Search for the cell housing the specified text and yield its [X, Y] center coordinate. 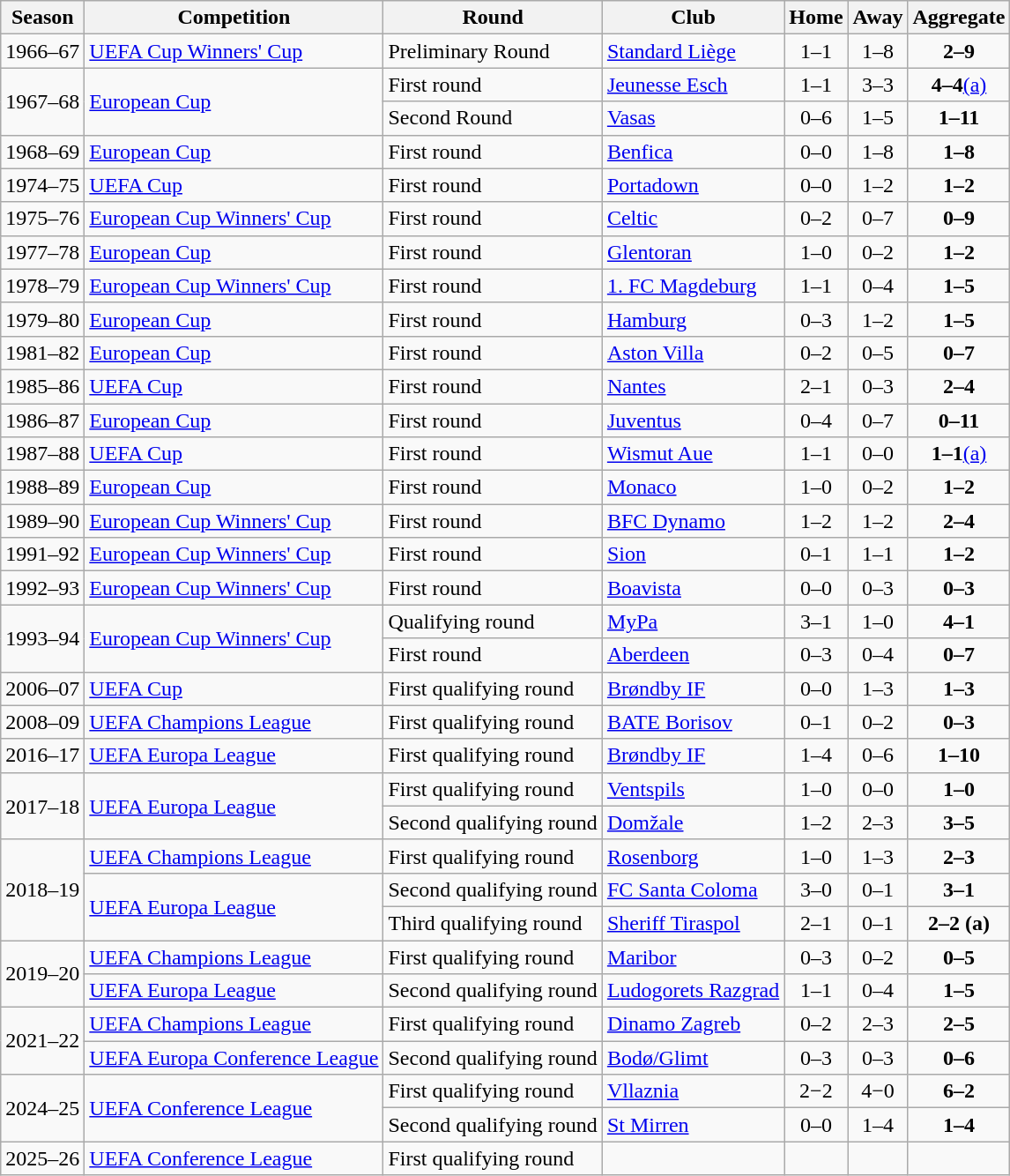
Home [816, 18]
0–9 [959, 219]
1–10 [959, 755]
Glentoran [693, 252]
3–0 [816, 889]
2–5 [959, 1024]
Wismut Aue [693, 454]
4–1 [959, 621]
3–5 [959, 822]
FC Santa Coloma [693, 889]
1. FC Magdeburg [693, 286]
Vasas [693, 118]
2016–17 [42, 755]
Maribor [693, 956]
Rosenborg [693, 856]
1992–93 [42, 588]
1987–88 [42, 454]
1–1(a) [959, 454]
2–2 (a) [959, 923]
Competition [234, 18]
Sheriff Tiraspol [693, 923]
Qualifying round [493, 621]
Club [693, 18]
St Mirren [693, 1125]
Round [493, 18]
UEFA Cup Winners' Cup [234, 51]
Aggregate [959, 18]
Nantes [693, 386]
1974–75 [42, 185]
1991–92 [42, 555]
Benfica [693, 152]
Domžale [693, 822]
BFC Dynamo [693, 521]
Standard Liège [693, 51]
Bodø/Glimt [693, 1058]
Dinamo Zagreb [693, 1024]
1–11 [959, 118]
2021–22 [42, 1041]
2018–19 [42, 889]
1977–78 [42, 252]
Ventspils [693, 789]
1988–89 [42, 488]
Juventus [693, 421]
Second Round [493, 118]
2006–07 [42, 688]
Aberdeen [693, 655]
Season [42, 18]
Hamburg [693, 319]
1981–82 [42, 353]
MyPa [693, 621]
4–4(a) [959, 85]
Third qualifying round [493, 923]
1993–94 [42, 638]
2–9 [959, 51]
2008–09 [42, 722]
1979–80 [42, 319]
Portadown [693, 185]
1989–90 [42, 521]
0–11 [959, 421]
Ludogorets Razgrad [693, 991]
1966–67 [42, 51]
2019–20 [42, 973]
Sion [693, 555]
1986–87 [42, 421]
Preliminary Round [493, 51]
2024–25 [42, 1108]
1975–76 [42, 219]
Monaco [693, 488]
Aston Villa [693, 353]
Boavista [693, 588]
3–3 [878, 85]
2−2 [816, 1091]
6–2 [959, 1091]
2017–18 [42, 806]
1967–68 [42, 101]
Away [878, 18]
Celtic [693, 219]
1985–86 [42, 386]
2025–26 [42, 1158]
BATE Borisov [693, 722]
UEFA Europa Conference League [234, 1058]
1968–69 [42, 152]
1978–79 [42, 286]
Jeunesse Esch [693, 85]
4−0 [878, 1091]
Vllaznia [693, 1091]
